Scan for the cell matching the given text and deliver its (X, Y) coordinate at center. 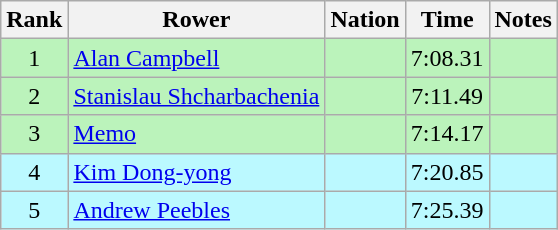
7:08.31 (447, 58)
7:11.49 (447, 96)
Kim Dong-yong (196, 172)
Alan Campbell (196, 58)
7:20.85 (447, 172)
Stanislau Shcharbachenia (196, 96)
Memo (196, 134)
4 (34, 172)
Notes (523, 20)
7:14.17 (447, 134)
Nation (365, 20)
7:25.39 (447, 210)
Rower (196, 20)
2 (34, 96)
5 (34, 210)
1 (34, 58)
Time (447, 20)
Rank (34, 20)
3 (34, 134)
Andrew Peebles (196, 210)
